Provide the (x, y) coordinate of the cell's center where the given text is located.  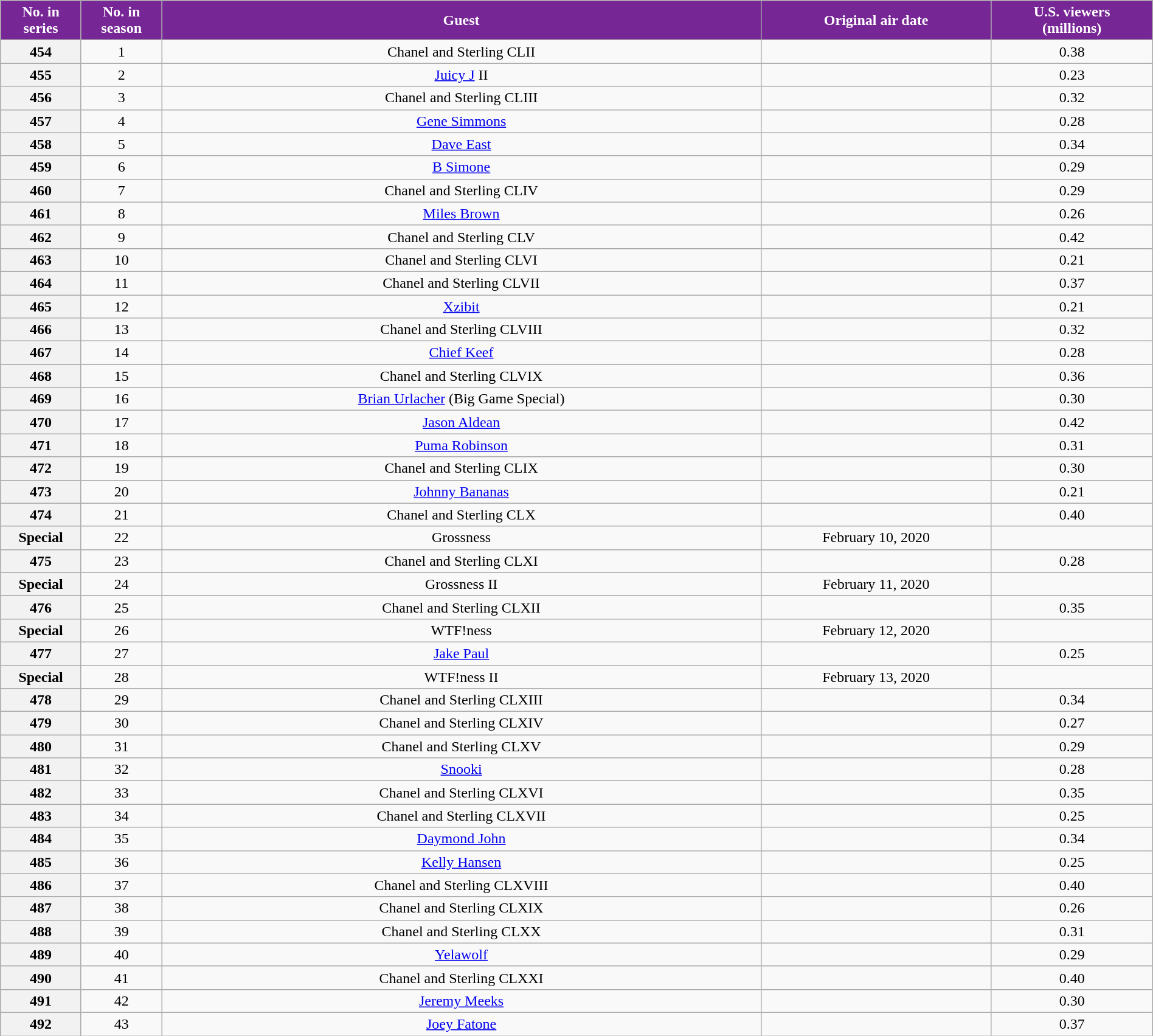
Chanel and Sterling CLX (461, 515)
455 (41, 75)
33 (122, 793)
483 (41, 816)
24 (122, 584)
Chanel and Sterling CLVII (461, 283)
454 (41, 52)
5 (122, 144)
484 (41, 839)
480 (41, 746)
No. inseason (122, 21)
Chanel and Sterling CLXVIII (461, 885)
13 (122, 330)
Chanel and Sterling CLXVII (461, 816)
22 (122, 538)
29 (122, 700)
40 (122, 954)
488 (41, 931)
February 11, 2020 (876, 584)
42 (122, 1001)
Chanel and Sterling CLXI (461, 561)
473 (41, 492)
490 (41, 978)
32 (122, 770)
Snooki (461, 770)
19 (122, 468)
7 (122, 190)
Chanel and Sterling CLVIX (461, 376)
0.36 (1072, 376)
491 (41, 1001)
26 (122, 630)
462 (41, 237)
1 (122, 52)
487 (41, 908)
WTF!ness (461, 630)
456 (41, 98)
WTF!ness II (461, 677)
Chanel and Sterling CLXX (461, 931)
463 (41, 260)
461 (41, 214)
Gene Simmons (461, 121)
36 (122, 862)
Daymond John (461, 839)
Joey Fatone (461, 1024)
474 (41, 515)
0.23 (1072, 75)
43 (122, 1024)
Chief Keef (461, 353)
10 (122, 260)
Chanel and Sterling CLVI (461, 260)
478 (41, 700)
3 (122, 98)
Juicy J II (461, 75)
Chanel and Sterling CLIII (461, 98)
464 (41, 283)
Chanel and Sterling CLXVI (461, 793)
18 (122, 445)
15 (122, 376)
U.S. viewers(millions) (1072, 21)
Chanel and Sterling CLXII (461, 607)
11 (122, 283)
Dave East (461, 144)
No. inseries (41, 21)
Puma Robinson (461, 445)
Brian Urlacher (Big Game Special) (461, 399)
457 (41, 121)
41 (122, 978)
23 (122, 561)
Chanel and Sterling CLXIV (461, 723)
37 (122, 885)
21 (122, 515)
16 (122, 399)
475 (41, 561)
489 (41, 954)
34 (122, 816)
February 12, 2020 (876, 630)
479 (41, 723)
Chanel and Sterling CLXIX (461, 908)
39 (122, 931)
481 (41, 770)
Chanel and Sterling CLVIII (461, 330)
Kelly Hansen (461, 862)
Chanel and Sterling CLXIII (461, 700)
35 (122, 839)
Chanel and Sterling CLXXI (461, 978)
465 (41, 306)
492 (41, 1024)
Jeremy Meeks (461, 1001)
30 (122, 723)
485 (41, 862)
460 (41, 190)
0.27 (1072, 723)
20 (122, 492)
17 (122, 422)
482 (41, 793)
486 (41, 885)
14 (122, 353)
31 (122, 746)
472 (41, 468)
25 (122, 607)
459 (41, 167)
6 (122, 167)
Jake Paul (461, 653)
2 (122, 75)
Yelawolf (461, 954)
Chanel and Sterling CLIX (461, 468)
12 (122, 306)
0.38 (1072, 52)
Chanel and Sterling CLIV (461, 190)
4 (122, 121)
38 (122, 908)
Johnny Bananas (461, 492)
467 (41, 353)
27 (122, 653)
February 10, 2020 (876, 538)
Miles Brown (461, 214)
471 (41, 445)
Chanel and Sterling CLV (461, 237)
Xzibit (461, 306)
February 13, 2020 (876, 677)
Chanel and Sterling CLII (461, 52)
9 (122, 237)
469 (41, 399)
Grossness (461, 538)
Jason Aldean (461, 422)
Original air date (876, 21)
466 (41, 330)
8 (122, 214)
458 (41, 144)
468 (41, 376)
Grossness II (461, 584)
28 (122, 677)
Guest (461, 21)
B Simone (461, 167)
Chanel and Sterling CLXV (461, 746)
477 (41, 653)
470 (41, 422)
476 (41, 607)
